Capture the cell that displays the provided text and extract its [x, y] central coordinate. 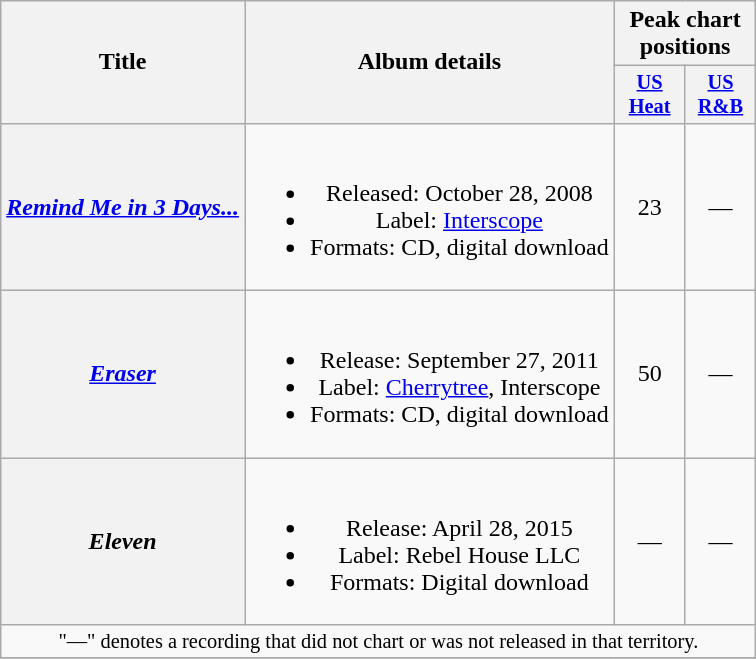
Title [123, 62]
Released: October 28, 2008Label: InterscopeFormats: CD, digital download [429, 206]
Album details [429, 62]
Eleven [123, 542]
Remind Me in 3 Days... [123, 206]
50 [650, 374]
Eraser [123, 374]
"—" denotes a recording that did not chart or was not released in that territory. [378, 642]
Release: April 28, 2015Label: Rebel House LLCFormats: Digital download [429, 542]
Peak chart positions [685, 34]
USR&B [720, 95]
USHeat [650, 95]
23 [650, 206]
Release: September 27, 2011Label: Cherrytree, InterscopeFormats: CD, digital download [429, 374]
